Search for the cell housing the specified text and yield its [X, Y] center coordinate. 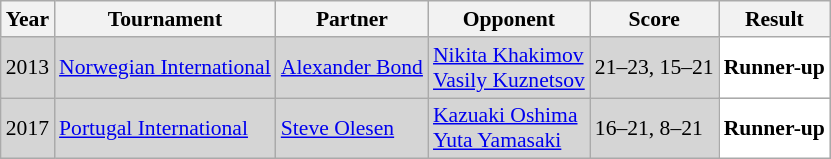
Portugal International [165, 128]
Year [28, 19]
Score [654, 19]
Alexander Bond [352, 68]
Opponent [509, 19]
Tournament [165, 19]
Steve Olesen [352, 128]
2017 [28, 128]
21–23, 15–21 [654, 68]
Nikita Khakimov Vasily Kuznetsov [509, 68]
Result [774, 19]
2013 [28, 68]
Kazuaki Oshima Yuta Yamasaki [509, 128]
Norwegian International [165, 68]
Partner [352, 19]
16–21, 8–21 [654, 128]
